Scan for the cell matching the given text and deliver its [X, Y] coordinate at center. 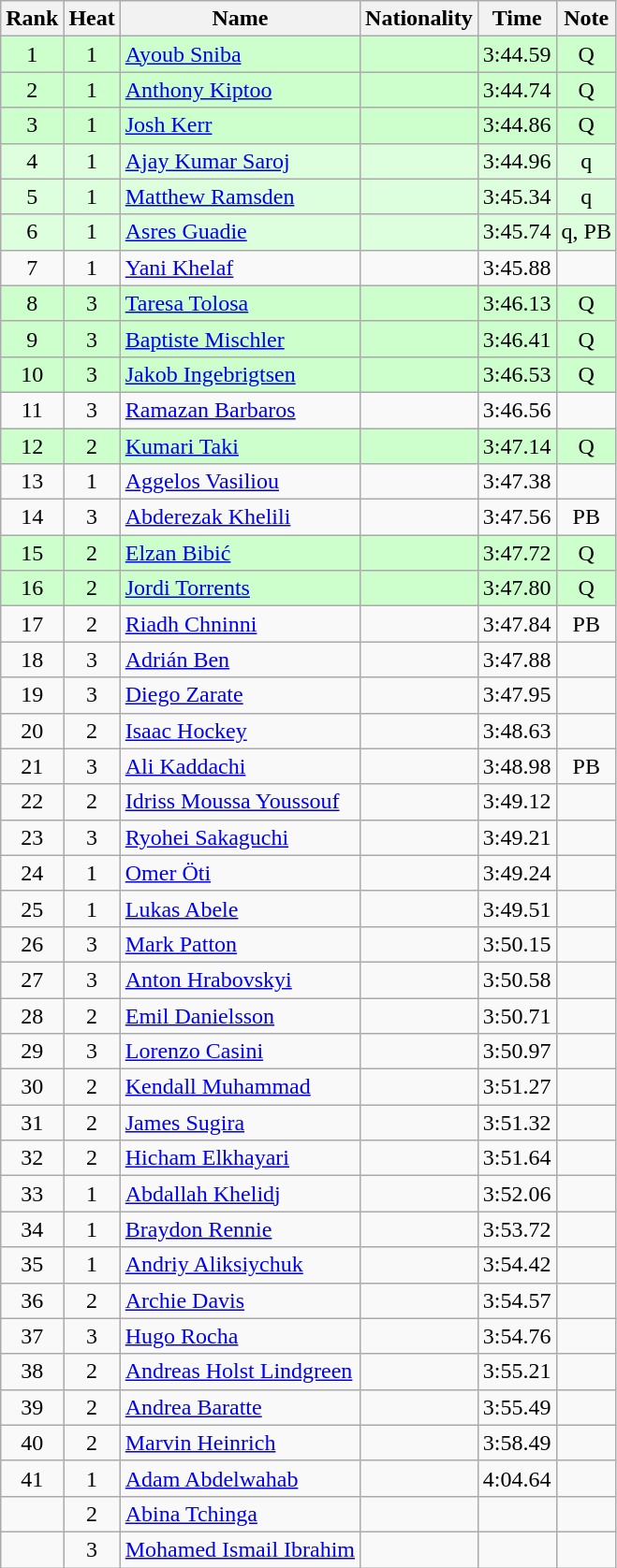
27 [32, 980]
3:54.76 [517, 1336]
Archie Davis [240, 1300]
18 [32, 660]
3:53.72 [517, 1229]
3:46.13 [517, 303]
Matthew Ramsden [240, 196]
33 [32, 1194]
41 [32, 1478]
3:47.38 [517, 482]
Adrián Ben [240, 660]
Adam Abdelwahab [240, 1478]
3:49.21 [517, 837]
Asres Guadie [240, 232]
Lukas Abele [240, 908]
Riadh Chninni [240, 624]
3:47.95 [517, 695]
Note [586, 19]
3:49.24 [517, 873]
Time [517, 19]
James Sugira [240, 1123]
14 [32, 517]
4 [32, 161]
Diego Zarate [240, 695]
19 [32, 695]
22 [32, 802]
Isaac Hockey [240, 731]
5 [32, 196]
3:47.14 [517, 446]
Andreas Holst Lindgreen [240, 1372]
3:47.84 [517, 624]
Abderezak Khelili [240, 517]
7 [32, 268]
3:48.63 [517, 731]
Hugo Rocha [240, 1336]
3:46.56 [517, 410]
Anthony Kiptoo [240, 90]
Ayoub Sniba [240, 54]
Ajay Kumar Saroj [240, 161]
3:44.59 [517, 54]
Ali Kaddachi [240, 766]
3:45.88 [517, 268]
3:51.32 [517, 1123]
Mark Patton [240, 944]
3:50.15 [517, 944]
Elzan Bibić [240, 553]
3:47.56 [517, 517]
3:58.49 [517, 1443]
Abina Tchinga [240, 1514]
Mohamed Ismail Ibrahim [240, 1549]
13 [32, 482]
Jakob Ingebrigtsen [240, 374]
Andriy Aliksiychuk [240, 1265]
Hicham Elkhayari [240, 1158]
24 [32, 873]
11 [32, 410]
3:44.86 [517, 125]
30 [32, 1087]
Taresa Tolosa [240, 303]
Kumari Taki [240, 446]
3:46.41 [517, 339]
4:04.64 [517, 1478]
21 [32, 766]
3:50.71 [517, 1015]
Emil Danielsson [240, 1015]
Heat [92, 19]
32 [32, 1158]
25 [32, 908]
Ramazan Barbaros [240, 410]
16 [32, 588]
Anton Hrabovskyi [240, 980]
20 [32, 731]
29 [32, 1052]
8 [32, 303]
39 [32, 1407]
9 [32, 339]
Jordi Torrents [240, 588]
Rank [32, 19]
Andrea Baratte [240, 1407]
26 [32, 944]
3:48.98 [517, 766]
q, PB [586, 232]
3:49.12 [517, 802]
17 [32, 624]
6 [32, 232]
23 [32, 837]
3:47.80 [517, 588]
31 [32, 1123]
3:45.34 [517, 196]
Aggelos Vasiliou [240, 482]
3:44.74 [517, 90]
Omer Öti [240, 873]
3:44.96 [517, 161]
Kendall Muhammad [240, 1087]
Nationality [419, 19]
3:51.64 [517, 1158]
3:47.88 [517, 660]
3:54.42 [517, 1265]
Lorenzo Casini [240, 1052]
Marvin Heinrich [240, 1443]
Name [240, 19]
Abdallah Khelidj [240, 1194]
Ryohei Sakaguchi [240, 837]
3:54.57 [517, 1300]
3:45.74 [517, 232]
34 [32, 1229]
3:50.97 [517, 1052]
12 [32, 446]
3:47.72 [517, 553]
3:55.49 [517, 1407]
36 [32, 1300]
Baptiste Mischler [240, 339]
10 [32, 374]
Yani Khelaf [240, 268]
Idriss Moussa Youssouf [240, 802]
Braydon Rennie [240, 1229]
37 [32, 1336]
3:52.06 [517, 1194]
38 [32, 1372]
Josh Kerr [240, 125]
3:55.21 [517, 1372]
3:46.53 [517, 374]
40 [32, 1443]
3:51.27 [517, 1087]
3:49.51 [517, 908]
15 [32, 553]
3:50.58 [517, 980]
28 [32, 1015]
35 [32, 1265]
